Find where the given text appears and provide that cell's center as [X, Y] coordinate. 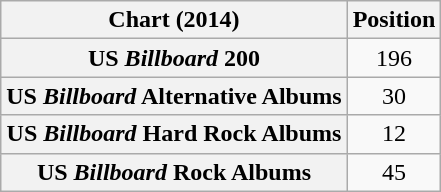
US Billboard Rock Albums [174, 172]
196 [394, 58]
12 [394, 134]
Chart (2014) [174, 20]
30 [394, 96]
US Billboard 200 [174, 58]
Position [394, 20]
US Billboard Alternative Albums [174, 96]
45 [394, 172]
US Billboard Hard Rock Albums [174, 134]
